Search for the cell housing the specified text and yield its (x, y) center coordinate. 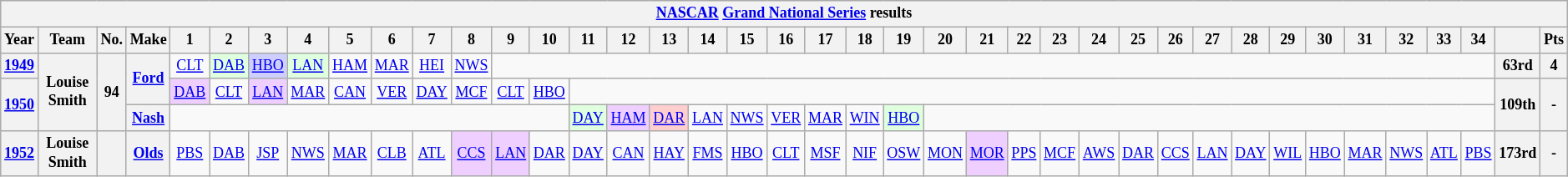
18 (865, 40)
1949 (20, 65)
30 (1324, 40)
16 (787, 40)
19 (903, 40)
MOR (987, 154)
22 (1024, 40)
33 (1444, 40)
31 (1365, 40)
32 (1406, 40)
26 (1176, 40)
CLB (392, 154)
1950 (20, 104)
Nash (149, 117)
1 (190, 40)
28 (1251, 40)
2 (229, 40)
HEI (432, 65)
173rd (1518, 154)
23 (1060, 40)
14 (708, 40)
Ford (149, 78)
17 (826, 40)
109th (1518, 104)
WIL (1287, 154)
6 (392, 40)
NASCAR Grand National Series results (784, 13)
No. (112, 40)
WIN (865, 117)
NIF (865, 154)
27 (1212, 40)
5 (351, 40)
1952 (20, 154)
34 (1478, 40)
9 (511, 40)
20 (945, 40)
3 (267, 40)
15 (746, 40)
8 (471, 40)
11 (588, 40)
AWS (1099, 154)
Year (20, 40)
24 (1099, 40)
7 (432, 40)
PPS (1024, 154)
12 (628, 40)
JSP (267, 154)
13 (670, 40)
HAY (670, 154)
29 (1287, 40)
FMS (708, 154)
MSF (826, 154)
OSW (903, 154)
25 (1139, 40)
63rd (1518, 65)
10 (549, 40)
Team (67, 40)
94 (112, 92)
MON (945, 154)
Pts (1555, 40)
21 (987, 40)
Olds (149, 154)
Make (149, 40)
